For the text-containing cell, return its midpoint in [X, Y] coordinate format. 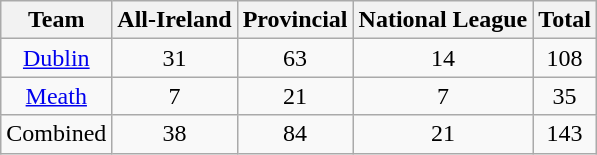
Team [56, 20]
143 [565, 134]
108 [565, 58]
14 [443, 58]
Dublin [56, 58]
38 [174, 134]
Total [565, 20]
National League [443, 20]
84 [295, 134]
Meath [56, 96]
31 [174, 58]
35 [565, 96]
All-Ireland [174, 20]
Combined [56, 134]
63 [295, 58]
Provincial [295, 20]
